For the text-containing cell, return its midpoint in (x, y) coordinate format. 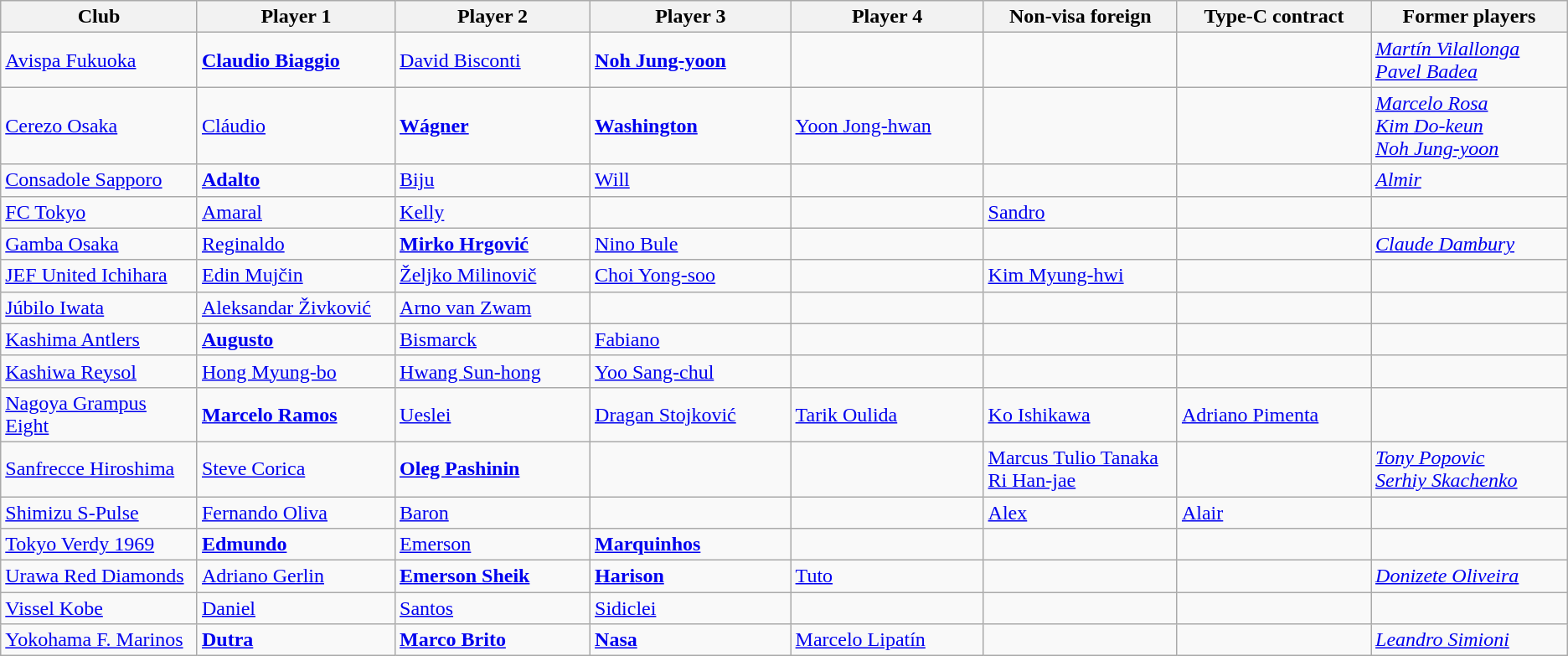
Tokyo Verdy 1969 (99, 545)
Edmundo (296, 545)
Nasa (691, 640)
Donizete Oliveira (1469, 576)
Adriano Pimenta (1273, 414)
Steve Corica (296, 469)
Tarik Oulida (887, 414)
Consadole Sapporo (99, 180)
Player 3 (691, 17)
Shimizu S-Pulse (99, 512)
Claude Dambury (1469, 244)
David Bisconti (493, 60)
Will (691, 180)
Non-visa foreign (1081, 17)
Club (99, 17)
Choi Yong-soo (691, 276)
Alex (1081, 512)
Noh Jung-yoon (691, 60)
Player 2 (493, 17)
Washington (691, 126)
Sandro (1081, 212)
Mirko Hrgović (493, 244)
Vissel Kobe (99, 608)
Adalto (296, 180)
Hwang Sun-hong (493, 371)
Player 1 (296, 17)
Yokohama F. Marinos (99, 640)
Kashiwa Reysol (99, 371)
Dragan Stojković (691, 414)
Almir (1469, 180)
Augusto (296, 339)
Edin Mujčin (296, 276)
Alair (1273, 512)
Yoon Jong-hwan (887, 126)
Type-C contract (1273, 17)
Reginaldo (296, 244)
Marcus Tulio Tanaka Ri Han-jae (1081, 469)
Marco Brito (493, 640)
Former players (1469, 17)
Hong Myung-bo (296, 371)
Kashima Antlers (99, 339)
Dutra (296, 640)
Nagoya Grampus Eight (99, 414)
Sidiclei (691, 608)
Marcelo Rosa Kim Do-keun Noh Jung-yoon (1469, 126)
Fabiano (691, 339)
Wágner (493, 126)
Željko Milinovič (493, 276)
Baron (493, 512)
Cerezo Osaka (99, 126)
Claudio Biaggio (296, 60)
Kelly (493, 212)
Harison (691, 576)
Amaral (296, 212)
Adriano Gerlin (296, 576)
Cláudio (296, 126)
Arno van Zwam (493, 307)
Yoo Sang-chul (691, 371)
Avispa Fukuoka (99, 60)
Ko Ishikawa (1081, 414)
Urawa Red Diamonds (99, 576)
JEF United Ichihara (99, 276)
Bismarck (493, 339)
Marquinhos (691, 545)
Fernando Oliva (296, 512)
FC Tokyo (99, 212)
Emerson Sheik (493, 576)
Leandro Simioni (1469, 640)
Tony Popovic Serhiy Skachenko (1469, 469)
Santos (493, 608)
Marcelo Lipatín (887, 640)
Nino Bule (691, 244)
Oleg Pashinin (493, 469)
Player 4 (887, 17)
Martín Vilallonga Pavel Badea (1469, 60)
Daniel (296, 608)
Biju (493, 180)
Ueslei (493, 414)
Júbilo Iwata (99, 307)
Sanfrecce Hiroshima (99, 469)
Kim Myung-hwi (1081, 276)
Marcelo Ramos (296, 414)
Tuto (887, 576)
Gamba Osaka (99, 244)
Emerson (493, 545)
Aleksandar Živković (296, 307)
